Extract the (X, Y) coordinate from the center of the cell holding the provided text.  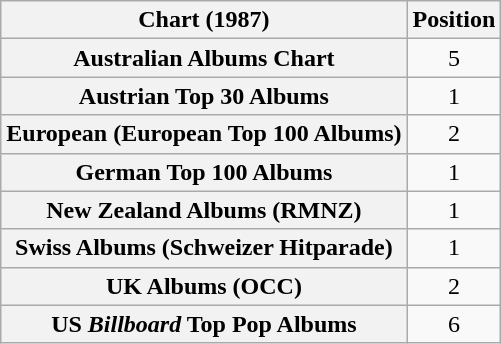
Austrian Top 30 Albums (204, 96)
5 (454, 58)
UK Albums (OCC) (204, 286)
US Billboard Top Pop Albums (204, 324)
New Zealand Albums (RMNZ) (204, 210)
Swiss Albums (Schweizer Hitparade) (204, 248)
Australian Albums Chart (204, 58)
European (European Top 100 Albums) (204, 134)
6 (454, 324)
Position (454, 20)
German Top 100 Albums (204, 172)
Chart (1987) (204, 20)
